For the text-containing cell, return its midpoint in (X, Y) coordinate format. 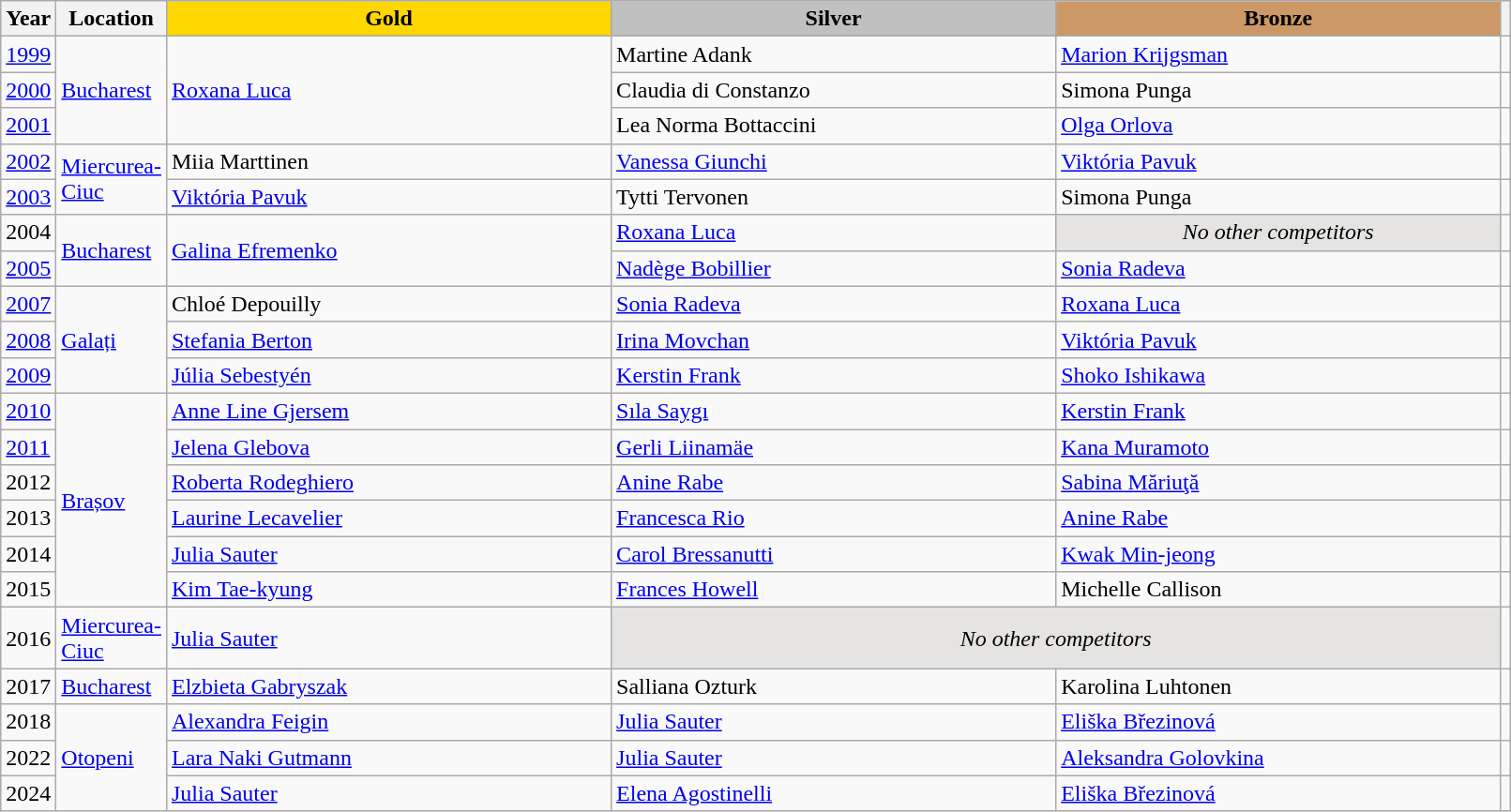
Gerli Liinamäe (834, 447)
Sıla Saygı (834, 411)
Jelena Glebova (388, 447)
2024 (28, 793)
2008 (28, 339)
2015 (28, 590)
Stefania Berton (388, 339)
Salliana Ozturk (834, 686)
Sabina Măriuţă (1278, 483)
Anne Line Gjersem (388, 411)
Alexandra Feigin (388, 722)
Tytti Tervonen (834, 197)
2010 (28, 411)
Chloé Depouilly (388, 304)
Martine Adank (834, 54)
Karolina Luhtonen (1278, 686)
2022 (28, 758)
Gold (388, 19)
Kim Tae-kyung (388, 590)
Elena Agostinelli (834, 793)
Laurine Lecavelier (388, 519)
Vanessa Giunchi (834, 161)
2016 (28, 638)
Year (28, 19)
Lara Naki Gutmann (388, 758)
Galina Efremenko (388, 250)
2002 (28, 161)
Marion Krijgsman (1278, 54)
2017 (28, 686)
Brașov (112, 500)
2011 (28, 447)
Bronze (1278, 19)
Claudia di Constanzo (834, 90)
Otopeni (112, 758)
Francesca Rio (834, 519)
Galați (112, 339)
Elzbieta Gabryszak (388, 686)
Miia Marttinen (388, 161)
2018 (28, 722)
2012 (28, 483)
2001 (28, 126)
Frances Howell (834, 590)
2009 (28, 375)
Nadège Bobillier (834, 268)
2014 (28, 554)
Irina Movchan (834, 339)
2003 (28, 197)
Olga Orlova (1278, 126)
Kwak Min-jeong (1278, 554)
Silver (834, 19)
2013 (28, 519)
Michelle Callison (1278, 590)
2007 (28, 304)
2005 (28, 268)
Location (112, 19)
Lea Norma Bottaccini (834, 126)
Kana Muramoto (1278, 447)
Aleksandra Golovkina (1278, 758)
2004 (28, 233)
Júlia Sebestyén (388, 375)
1999 (28, 54)
Carol Bressanutti (834, 554)
Roberta Rodeghiero (388, 483)
Shoko Ishikawa (1278, 375)
2000 (28, 90)
